Return the [x, y] coordinate for the center point of the cell that contains the specified text.  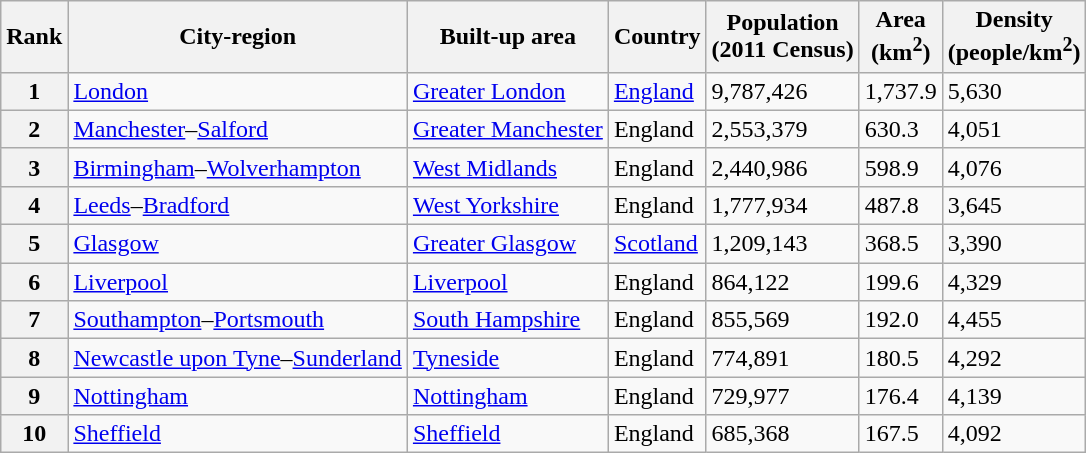
Greater Manchester [508, 129]
2 [34, 129]
1,209,143 [782, 244]
Greater Glasgow [508, 244]
7 [34, 320]
South Hampshire [508, 320]
4 [34, 205]
864,122 [782, 282]
3 [34, 167]
Density(people/km2) [1014, 37]
Scotland [657, 244]
10 [34, 434]
5,630 [1014, 91]
Population(2011 Census) [782, 37]
Tyneside [508, 358]
192.0 [900, 320]
180.5 [900, 358]
855,569 [782, 320]
London [238, 91]
Country [657, 37]
368.5 [900, 244]
Greater London [508, 91]
4,292 [1014, 358]
Built-up area [508, 37]
4,455 [1014, 320]
630.3 [900, 129]
9 [34, 396]
487.8 [900, 205]
598.9 [900, 167]
3,645 [1014, 205]
1,777,934 [782, 205]
West Yorkshire [508, 205]
2,440,986 [782, 167]
Birmingham–Wolverhampton [238, 167]
1,737.9 [900, 91]
West Midlands [508, 167]
Southampton–Portsmouth [238, 320]
4,139 [1014, 396]
Area(km2) [900, 37]
Manchester–Salford [238, 129]
1 [34, 91]
685,368 [782, 434]
6 [34, 282]
3,390 [1014, 244]
5 [34, 244]
Leeds–Bradford [238, 205]
Newcastle upon Tyne–Sunderland [238, 358]
167.5 [900, 434]
8 [34, 358]
Rank [34, 37]
4,076 [1014, 167]
4,051 [1014, 129]
2,553,379 [782, 129]
774,891 [782, 358]
729,977 [782, 396]
4,329 [1014, 282]
176.4 [900, 396]
199.6 [900, 282]
9,787,426 [782, 91]
Glasgow [238, 244]
4,092 [1014, 434]
City-region [238, 37]
